Pinpoint the cell where the given text exists, returning its (X, Y) midpoint coordinate. 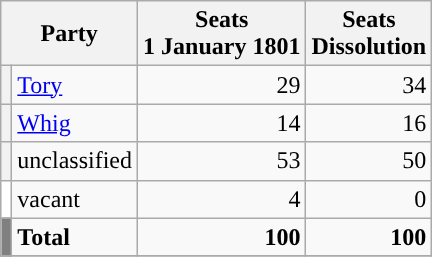
Whig (75, 123)
50 (369, 161)
14 (222, 123)
SeatsDissolution (369, 34)
unclassified (75, 161)
vacant (75, 199)
Tory (75, 85)
Party (70, 34)
0 (369, 199)
16 (369, 123)
Total (75, 237)
29 (222, 85)
34 (369, 85)
Seats1 January 1801 (222, 34)
53 (222, 161)
4 (222, 199)
